Capture the cell that displays the provided text and extract its [X, Y] central coordinate. 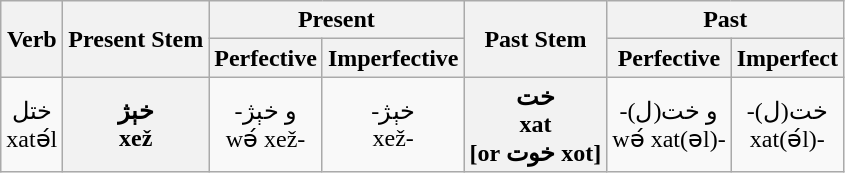
Past [726, 20]
ختxat[or خوت xot] [536, 124]
ختل xatә́l [32, 124]
Imperfect [787, 58]
-خېژ xež- [393, 124]
-و خېژ wә́ xež- [266, 124]
Verb [32, 39]
Present [336, 20]
Present Stem [136, 39]
-(و خت(ل wә́ xat(əl)- [669, 124]
Past Stem [536, 39]
-(خت(ل xat(ә́l)- [787, 124]
خېژ xež [136, 124]
Imperfective [393, 58]
